From the cell containing the given text, extract its center point as (X, Y) coordinate. 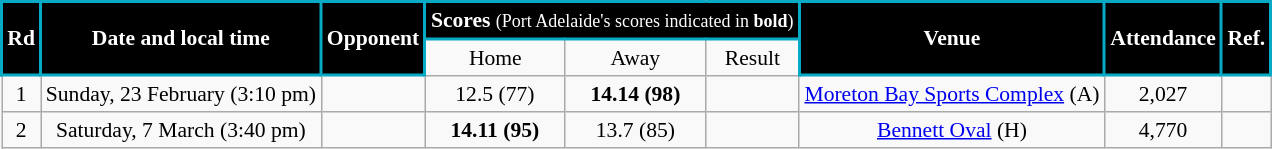
Away (636, 57)
Scores (Port Adelaide's scores indicated in bold) (612, 20)
Result (752, 57)
Moreton Bay Sports Complex (A) (952, 93)
2 (22, 130)
Opponent (373, 39)
4,770 (1164, 130)
1 (22, 93)
14.11 (95) (495, 130)
14.14 (98) (636, 93)
Sunday, 23 February (3:10 pm) (181, 93)
Home (495, 57)
Date and local time (181, 39)
Bennett Oval (H) (952, 130)
Saturday, 7 March (3:40 pm) (181, 130)
Rd (22, 39)
Venue (952, 39)
2,027 (1164, 93)
12.5 (77) (495, 93)
Ref. (1246, 39)
13.7 (85) (636, 130)
Attendance (1164, 39)
